Identify which cell holds the provided text, then report its [X, Y] central coordinate. 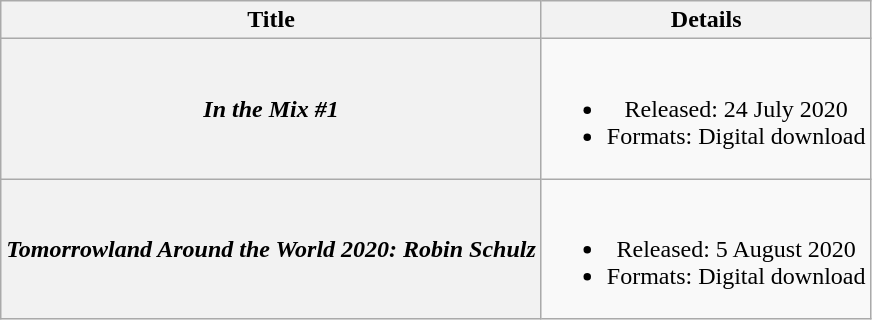
Tomorrowland Around the World 2020: Robin Schulz [272, 249]
Released: 5 August 2020Formats: Digital download [706, 249]
In the Mix #1 [272, 109]
Title [272, 20]
Details [706, 20]
Released: 24 July 2020Formats: Digital download [706, 109]
